Capture the cell that displays the provided text and extract its (x, y) central coordinate. 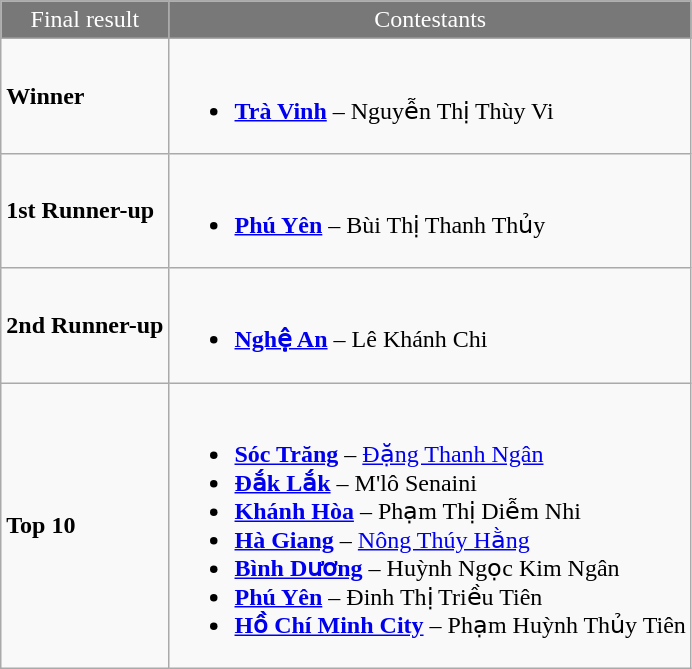
Nghệ An – Lê Khánh Chi (430, 326)
Phú Yên – Bùi Thị Thanh Thủy (430, 210)
2nd Runner-up (85, 326)
Trà Vinh – Nguyễn Thị Thùy Vi (430, 96)
Top 10 (85, 525)
1st Runner-up (85, 210)
Winner (85, 96)
Final result (85, 20)
Contestants (430, 20)
